Return (x, y) of the center of cell containing provided text 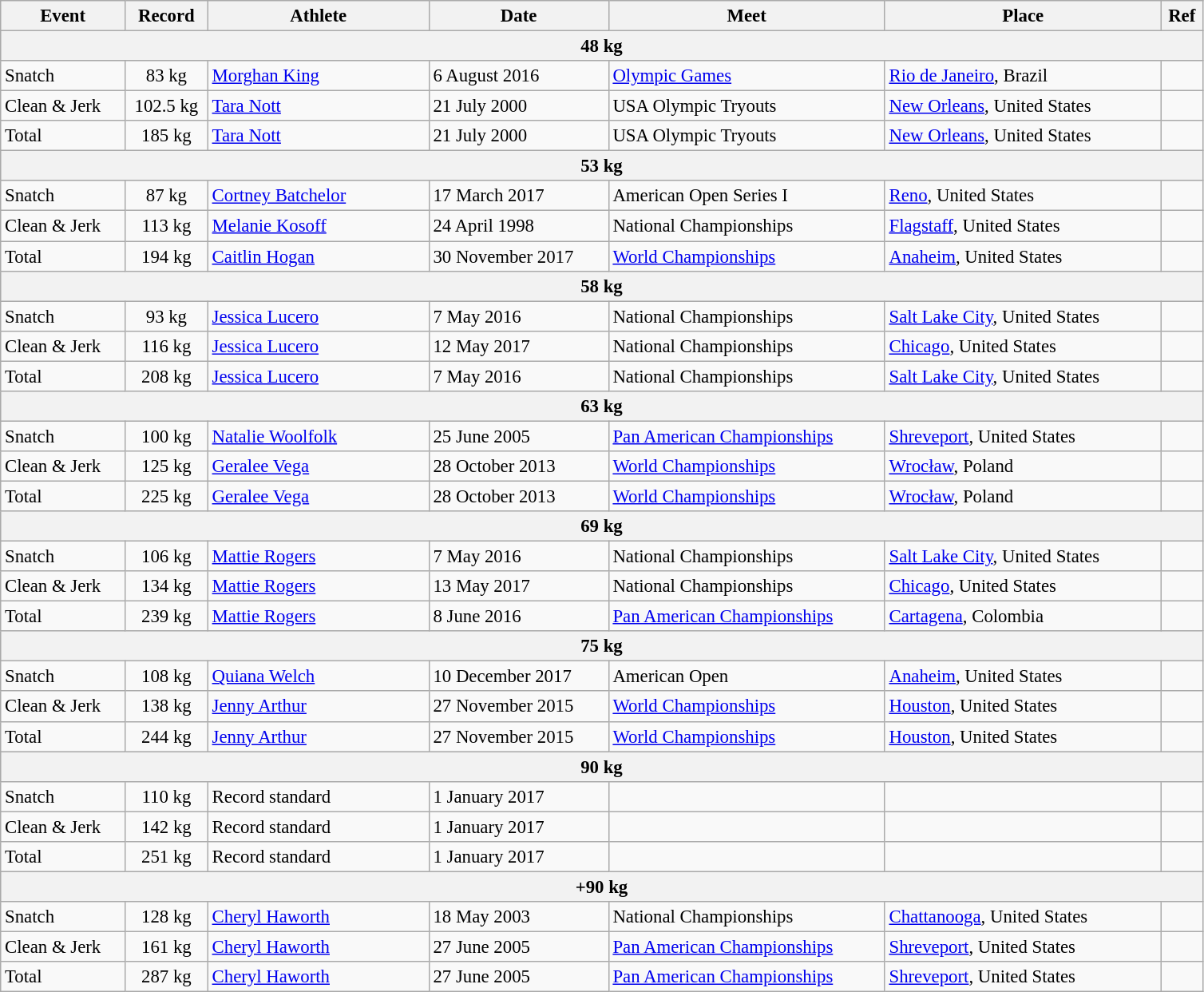
Natalie Woolfolk (318, 436)
24 April 1998 (519, 226)
+90 kg (602, 887)
251 kg (166, 857)
Ref (1182, 16)
128 kg (166, 917)
Place (1023, 16)
Date (519, 16)
10 December 2017 (519, 677)
17 March 2017 (519, 196)
102.5 kg (166, 106)
6 August 2016 (519, 76)
63 kg (602, 407)
8 June 2016 (519, 617)
Event (63, 16)
93 kg (166, 316)
13 May 2017 (519, 586)
Athlete (318, 16)
American Open (747, 677)
161 kg (166, 946)
Quiana Welch (318, 677)
287 kg (166, 977)
53 kg (602, 166)
185 kg (166, 136)
American Open Series I (747, 196)
194 kg (166, 256)
75 kg (602, 646)
239 kg (166, 617)
116 kg (166, 346)
Cortney Batchelor (318, 196)
138 kg (166, 707)
Record (166, 16)
58 kg (602, 286)
12 May 2017 (519, 346)
244 kg (166, 736)
106 kg (166, 557)
90 kg (602, 767)
Rio de Janeiro, Brazil (1023, 76)
Melanie Kosoff (318, 226)
208 kg (166, 376)
Flagstaff, United States (1023, 226)
69 kg (602, 526)
125 kg (166, 466)
48 kg (602, 46)
87 kg (166, 196)
Cartagena, Colombia (1023, 617)
Morghan King (318, 76)
25 June 2005 (519, 436)
18 May 2003 (519, 917)
113 kg (166, 226)
Chattanooga, United States (1023, 917)
83 kg (166, 76)
100 kg (166, 436)
142 kg (166, 827)
225 kg (166, 496)
Meet (747, 16)
30 November 2017 (519, 256)
110 kg (166, 796)
Caitlin Hogan (318, 256)
108 kg (166, 677)
134 kg (166, 586)
Reno, United States (1023, 196)
Olympic Games (747, 76)
